Return the [X, Y] coordinate for the center point of the cell that contains the specified text.  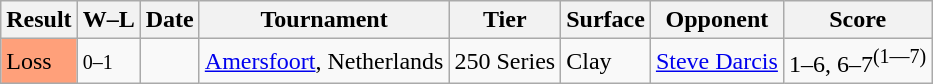
1–6, 6–7(1—7) [857, 62]
Amersfoort, Netherlands [324, 62]
Steve Darcis [716, 62]
Date [170, 20]
Surface [606, 20]
Opponent [716, 20]
0–1 [108, 62]
Result [39, 20]
Score [857, 20]
Tournament [324, 20]
250 Series [505, 62]
Clay [606, 62]
Loss [39, 62]
W–L [108, 20]
Tier [505, 20]
